Return the [x, y] coordinate for the center point of the cell that contains the specified text.  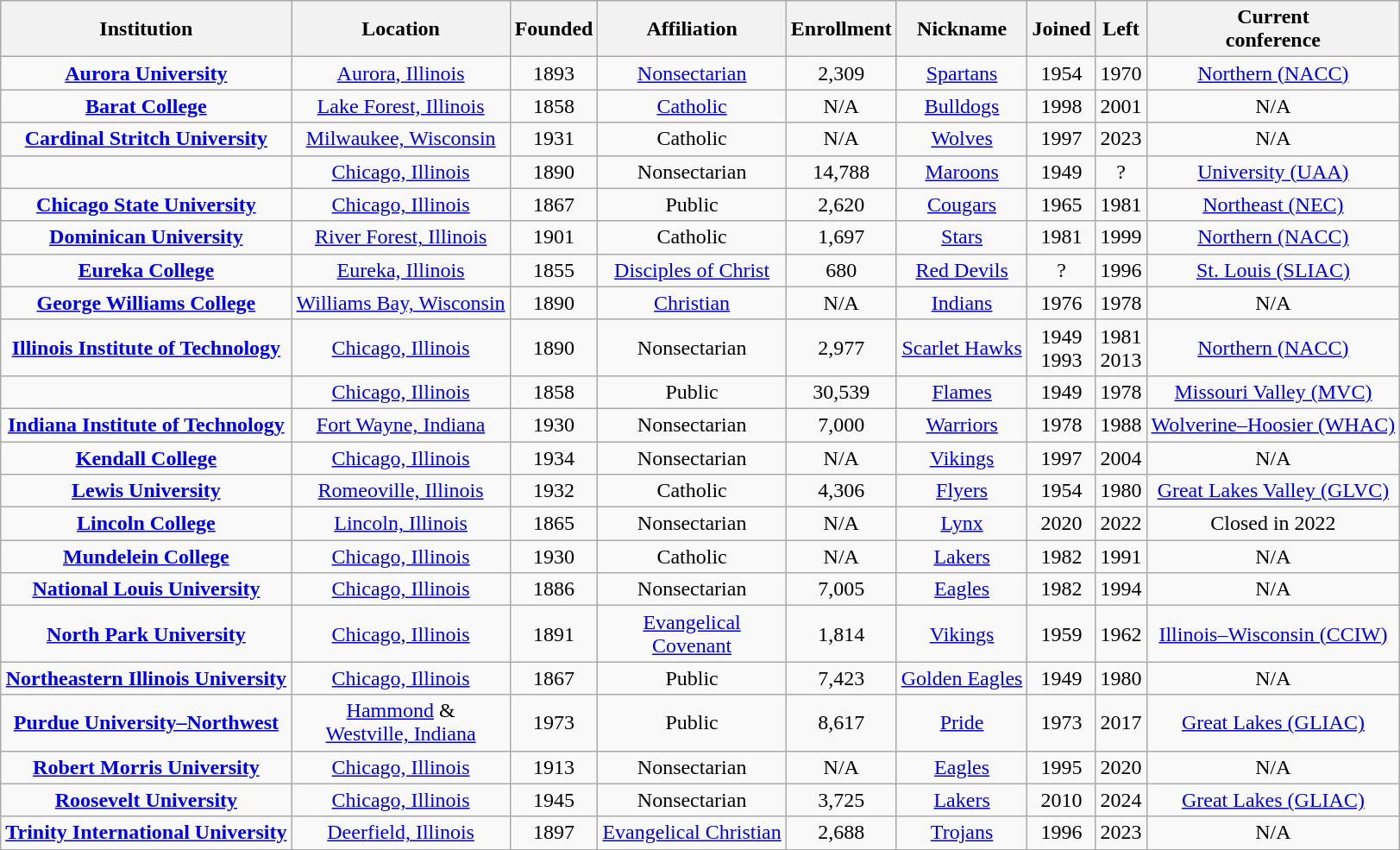
2010 [1061, 800]
2004 [1121, 458]
Dominican University [147, 237]
1991 [1121, 557]
Lewis University [147, 491]
Left [1121, 29]
Trojans [962, 833]
1998 [1061, 106]
1913 [554, 767]
680 [841, 270]
1995 [1061, 767]
1994 [1121, 589]
Lake Forest, Illinois [400, 106]
Robert Morris University [147, 767]
2,309 [841, 73]
8,617 [841, 723]
1970 [1121, 73]
Flames [962, 392]
Lincoln College [147, 524]
1962 [1121, 633]
1855 [554, 270]
2,620 [841, 205]
Missouri Valley (MVC) [1273, 392]
1,814 [841, 633]
Warriors [962, 425]
2,977 [841, 347]
Lynx [962, 524]
Spartans [962, 73]
National Louis University [147, 589]
Stars [962, 237]
2024 [1121, 800]
19491993 [1061, 347]
14,788 [841, 172]
Nickname [962, 29]
Maroons [962, 172]
1965 [1061, 205]
St. Louis (SLIAC) [1273, 270]
Trinity International University [147, 833]
Location [400, 29]
Eureka, Illinois [400, 270]
1931 [554, 139]
EvangelicalCovenant [692, 633]
Aurora University [147, 73]
Wolverine–Hoosier (WHAC) [1273, 425]
Northeast (NEC) [1273, 205]
1988 [1121, 425]
Red Devils [962, 270]
Eureka College [147, 270]
Golden Eagles [962, 678]
2022 [1121, 524]
Bulldogs [962, 106]
Founded [554, 29]
Enrollment [841, 29]
Chicago State University [147, 205]
Cougars [962, 205]
1999 [1121, 237]
Flyers [962, 491]
River Forest, Illinois [400, 237]
1891 [554, 633]
1959 [1061, 633]
Scarlet Hawks [962, 347]
Lincoln, Illinois [400, 524]
George Williams College [147, 303]
7,005 [841, 589]
1901 [554, 237]
4,306 [841, 491]
Northeastern Illinois University [147, 678]
3,725 [841, 800]
Pride [962, 723]
Deerfield, Illinois [400, 833]
1976 [1061, 303]
1865 [554, 524]
Evangelical Christian [692, 833]
2,688 [841, 833]
7,000 [841, 425]
1934 [554, 458]
North Park University [147, 633]
University (UAA) [1273, 172]
Mundelein College [147, 557]
2017 [1121, 723]
Great Lakes Valley (GLVC) [1273, 491]
Affiliation [692, 29]
Roosevelt University [147, 800]
Purdue University–Northwest [147, 723]
Illinois–Wisconsin (CCIW) [1273, 633]
1932 [554, 491]
Hammond &Westville, Indiana [400, 723]
Kendall College [147, 458]
Currentconference [1273, 29]
Barat College [147, 106]
Fort Wayne, Indiana [400, 425]
1893 [554, 73]
1886 [554, 589]
1897 [554, 833]
Disciples of Christ [692, 270]
Cardinal Stritch University [147, 139]
Aurora, Illinois [400, 73]
19812013 [1121, 347]
Illinois Institute of Technology [147, 347]
Wolves [962, 139]
Institution [147, 29]
Indiana Institute of Technology [147, 425]
7,423 [841, 678]
Williams Bay, Wisconsin [400, 303]
Joined [1061, 29]
Indians [962, 303]
Christian [692, 303]
1945 [554, 800]
Milwaukee, Wisconsin [400, 139]
30,539 [841, 392]
2001 [1121, 106]
Romeoville, Illinois [400, 491]
Closed in 2022 [1273, 524]
1,697 [841, 237]
